Find where the given text appears and provide that cell's center as (X, Y) coordinate. 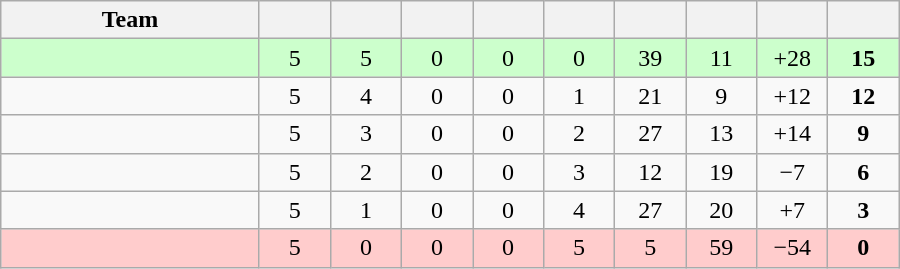
+14 (792, 134)
20 (722, 210)
13 (722, 134)
15 (864, 58)
Team (130, 20)
39 (650, 58)
+7 (792, 210)
6 (864, 172)
11 (722, 58)
+12 (792, 96)
−7 (792, 172)
59 (722, 248)
19 (722, 172)
−54 (792, 248)
21 (650, 96)
+28 (792, 58)
